For the text-containing cell, return its midpoint in [X, Y] coordinate format. 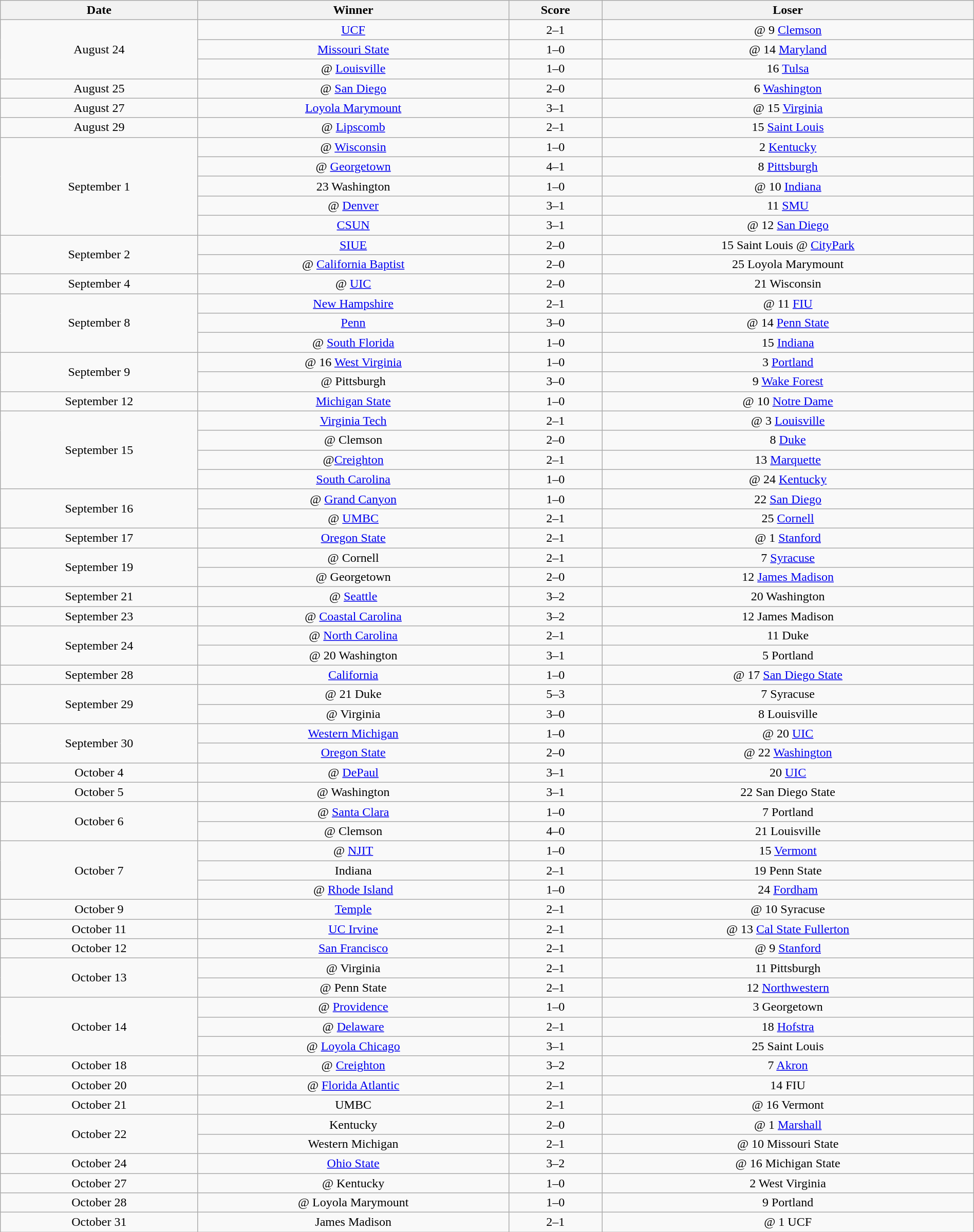
@ DePaul [353, 772]
October 20 [99, 1085]
@ 14 Maryland [788, 49]
7 Akron [788, 1066]
11 Pittsburgh [788, 968]
@ 1 UCF [788, 1222]
@Creighton [353, 460]
Penn [353, 323]
UMBC [353, 1105]
@ 1 Stanford [788, 538]
September 23 [99, 616]
@ 11 FIU [788, 304]
@ Lipscomb [353, 127]
October 9 [99, 909]
October 28 [99, 1203]
September 1 [99, 186]
3 Portland [788, 362]
22 San Diego State [788, 792]
@ 22 Washington [788, 753]
@ 1 Marshall [788, 1124]
@ North Carolina [353, 636]
@ 17 San Diego State [788, 675]
Ohio State [353, 1163]
September 28 [99, 675]
@ UIC [353, 284]
October 18 [99, 1066]
Temple [353, 909]
September 24 [99, 646]
September 12 [99, 401]
18 Hofstra [788, 1027]
@ 9 Stanford [788, 949]
UCF [353, 30]
August 24 [99, 49]
@ Coastal Carolina [353, 616]
@ South Florida [353, 343]
@ 12 San Diego [788, 225]
September 30 [99, 743]
Virginia Tech [353, 421]
Score [555, 10]
15 Saint Louis [788, 127]
September 4 [99, 284]
4–0 [555, 831]
25 Saint Louis [788, 1046]
15 Indiana [788, 343]
20 Washington [788, 597]
@ Loyola Marymount [353, 1203]
September 19 [99, 567]
August 25 [99, 88]
14 FIU [788, 1085]
October 7 [99, 870]
@ 10 Missouri State [788, 1144]
8 Louisville [788, 714]
@ 14 Penn State [788, 323]
James Madison [353, 1222]
South Carolina [353, 479]
20 UIC [788, 772]
@ 13 Cal State Fullerton [788, 929]
@ Florida Atlantic [353, 1085]
August 29 [99, 127]
@ UMBC [353, 518]
7 Portland [788, 811]
@ Denver [353, 205]
@ 21 Duke [353, 694]
6 Washington [788, 88]
@ Washington [353, 792]
October 6 [99, 821]
September 29 [99, 704]
@ Loyola Chicago [353, 1046]
@ 10 Indiana [788, 186]
Date [99, 10]
@ 10 Notre Dame [788, 401]
October 24 [99, 1163]
October 12 [99, 949]
September 2 [99, 255]
21 Louisville [788, 831]
2 West Virginia [788, 1183]
9 Wake Forest [788, 382]
@ Pittsburgh [353, 382]
October 11 [99, 929]
13 Marquette [788, 460]
16 Tulsa [788, 69]
@ Wisconsin [353, 147]
@ 9 Clemson [788, 30]
@ 10 Syracuse [788, 909]
11 Duke [788, 636]
24 Fordham [788, 890]
Michigan State [353, 401]
@ NJIT [353, 850]
8 Pittsburgh [788, 166]
15 Vermont [788, 850]
@ Creighton [353, 1066]
Winner [353, 10]
19 Penn State [788, 870]
@ 24 Kentucky [788, 479]
San Francisco [353, 949]
CSUN [353, 225]
@ Seattle [353, 597]
12 Northwestern [788, 988]
Loser [788, 10]
5–3 [555, 694]
August 27 [99, 108]
9 Portland [788, 1203]
Loyola Marymount [353, 108]
5 Portland [788, 655]
October 5 [99, 792]
@ 16 West Virginia [353, 362]
September 21 [99, 597]
@ Santa Clara [353, 811]
2 Kentucky [788, 147]
3 Georgetown [788, 1007]
October 31 [99, 1222]
New Hampshire [353, 304]
@ 3 Louisville [788, 421]
@ 20 UIC [788, 733]
October 27 [99, 1183]
15 Saint Louis @ CityPark [788, 245]
@ Louisville [353, 69]
@ Delaware [353, 1027]
September 9 [99, 372]
October 21 [99, 1105]
Missouri State [353, 49]
11 SMU [788, 205]
23 Washington [353, 186]
Kentucky [353, 1124]
@ San Diego [353, 88]
8 Duke [788, 440]
California [353, 675]
22 San Diego [788, 499]
October 4 [99, 772]
@ 16 Michigan State [788, 1163]
@ Cornell [353, 557]
4–1 [555, 166]
@ Providence [353, 1007]
@ 20 Washington [353, 655]
Indiana [353, 870]
September 16 [99, 508]
October 14 [99, 1027]
@ California Baptist [353, 264]
@ Kentucky [353, 1183]
September 17 [99, 538]
@ 15 Virginia [788, 108]
@ 16 Vermont [788, 1105]
@ Rhode Island [353, 890]
September 8 [99, 323]
SIUE [353, 245]
@ Penn State [353, 988]
September 15 [99, 450]
UC Irvine [353, 929]
21 Wisconsin [788, 284]
25 Cornell [788, 518]
25 Loyola Marymount [788, 264]
October 13 [99, 978]
@ Grand Canyon [353, 499]
October 22 [99, 1134]
